Output the (X, Y) coordinate of the center of the cell containing the given text.  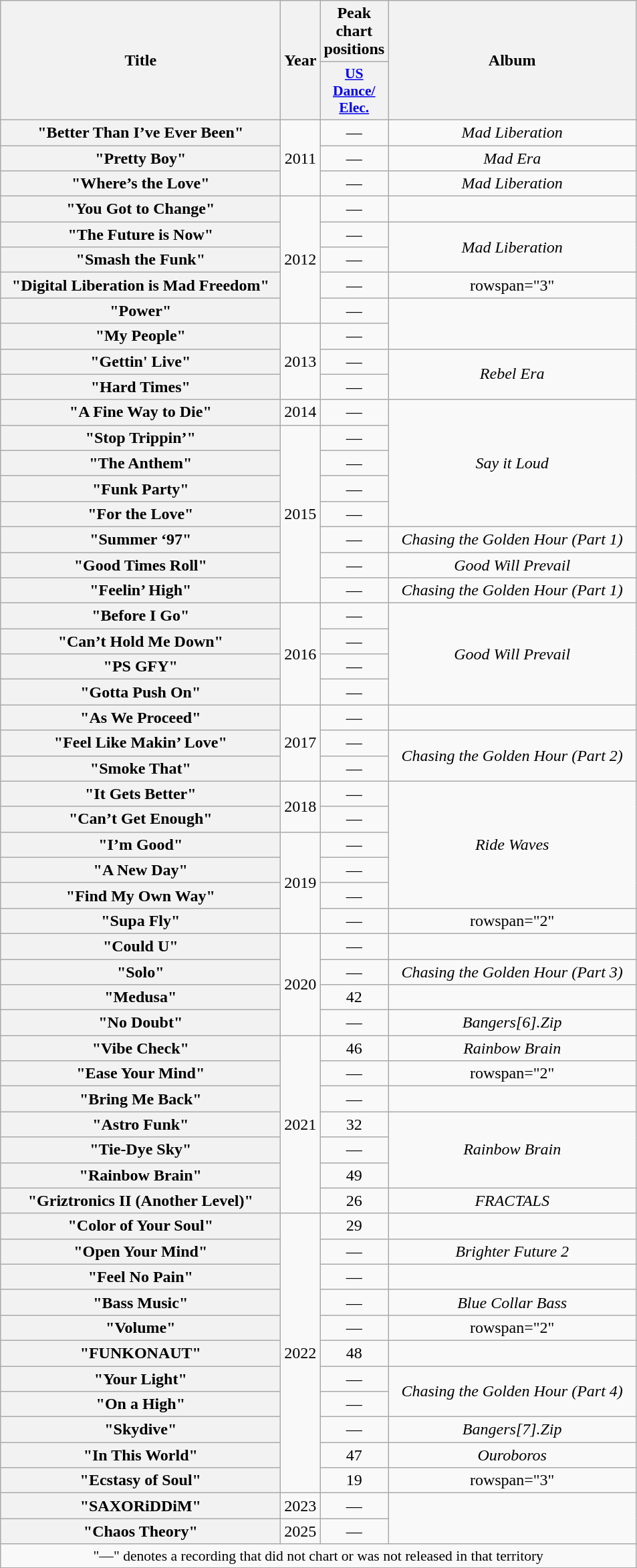
"Smoke That" (140, 768)
"Stop Trippin’" (140, 438)
42 (354, 997)
"Can’t Hold Me Down" (140, 641)
"A New Day" (140, 870)
Title (140, 60)
"Pretty Boy" (140, 158)
"You Got to Change" (140, 209)
"Your Light" (140, 1378)
Say it Loud (512, 463)
Ouroboros (512, 1455)
"On a High" (140, 1404)
"Volume" (140, 1327)
Blue Collar Bass (512, 1302)
"Astro Funk" (140, 1124)
"Ease Your Mind" (140, 1074)
2020 (301, 984)
"Skydive" (140, 1430)
"Vibe Check" (140, 1048)
"Supa Fly" (140, 921)
"Gotta Push On" (140, 692)
Rebel Era (512, 374)
"Where’s the Love" (140, 184)
"Good Times Roll" (140, 565)
46 (354, 1048)
"Open Your Mind" (140, 1251)
"Griztronics II (Another Level)" (140, 1201)
"—" denotes a recording that did not chart or was not released in that territory (318, 1556)
29 (354, 1226)
"Summer ‘97" (140, 539)
26 (354, 1201)
2025 (301, 1531)
32 (354, 1124)
2013 (301, 361)
Bangers[7].Zip (512, 1430)
2014 (301, 412)
Peak chart positions (354, 31)
2017 (301, 743)
FRACTALS (512, 1201)
Bangers[6].Zip (512, 1023)
"I’m Good" (140, 844)
Mad Era (512, 158)
"Solo" (140, 972)
"Gettin' Live" (140, 361)
Chasing the Golden Hour (Part 4) (512, 1391)
"Feel Like Makin’ Love" (140, 743)
Chasing the Golden Hour (Part 3) (512, 972)
"Hard Times" (140, 387)
2015 (301, 514)
2022 (301, 1354)
"The Anthem" (140, 463)
49 (354, 1175)
"Funk Party" (140, 488)
"A Fine Way to Die" (140, 412)
Year (301, 60)
2023 (301, 1506)
"Digital Liberation is Mad Freedom" (140, 285)
Album (512, 60)
"Color of Your Soul" (140, 1226)
"Power" (140, 311)
2018 (301, 806)
19 (354, 1480)
Brighter Future 2 (512, 1251)
2021 (301, 1124)
"PS GFY" (140, 667)
"Chaos Theory" (140, 1531)
Ride Waves (512, 844)
48 (354, 1353)
"Medusa" (140, 997)
"Smash the Funk" (140, 260)
"Bring Me Back" (140, 1099)
"In This World" (140, 1455)
USDance/Elec. (354, 91)
"SAXORiDDiM" (140, 1506)
"Before I Go" (140, 616)
2011 (301, 158)
"No Doubt" (140, 1023)
"Tie-Dye Sky" (140, 1150)
"As We Proceed" (140, 718)
"My People" (140, 336)
"Feelin’ High" (140, 591)
"Find My Own Way" (140, 895)
47 (354, 1455)
"FUNKONAUT" (140, 1353)
Chasing the Golden Hour (Part 2) (512, 756)
"Bass Music" (140, 1302)
2016 (301, 654)
"Could U" (140, 946)
"The Future is Now" (140, 234)
"It Gets Better" (140, 794)
"Better Than I’ve Ever Been" (140, 132)
"Feel No Pain" (140, 1277)
2019 (301, 883)
"Can’t Get Enough" (140, 819)
"For the Love" (140, 514)
2012 (301, 260)
"Ecstasy of Soul" (140, 1480)
"Rainbow Brain" (140, 1175)
